Provide the (x, y) coordinate of the cell's center where the given text is located.  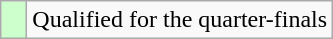
Qualified for the quarter-finals (180, 20)
